Detect which cell encompasses the target text, then output its [x, y] center coordinate. 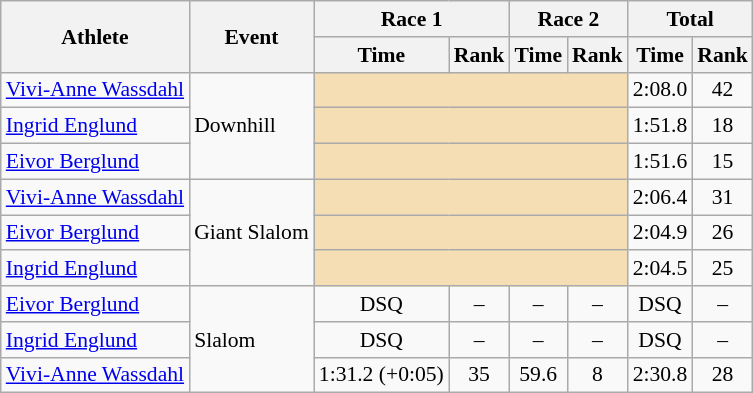
Athlete [95, 36]
8 [598, 375]
59.6 [538, 375]
Slalom [252, 340]
2:08.0 [660, 90]
2:04.9 [660, 233]
2:30.8 [660, 375]
Race 2 [568, 19]
1:51.8 [660, 126]
18 [722, 126]
42 [722, 90]
25 [722, 269]
1:51.6 [660, 162]
35 [480, 375]
Giant Slalom [252, 232]
15 [722, 162]
2:04.5 [660, 269]
Event [252, 36]
31 [722, 197]
1:31.2 (+0:05) [382, 375]
2:06.4 [660, 197]
28 [722, 375]
Downhill [252, 126]
26 [722, 233]
Total [690, 19]
Race 1 [412, 19]
